Determine the (x, y) coordinate at the center of the cell enclosing the given text.  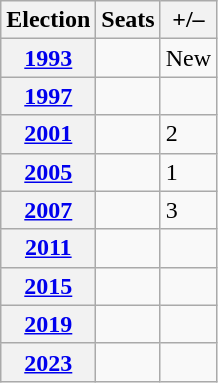
2 (188, 134)
2023 (48, 362)
3 (188, 210)
+/– (188, 20)
Election (48, 20)
2005 (48, 172)
Seats (128, 20)
2001 (48, 134)
1997 (48, 96)
2019 (48, 324)
2007 (48, 210)
New (188, 58)
1993 (48, 58)
2015 (48, 286)
1 (188, 172)
2011 (48, 248)
